Search for the cell housing the specified text and yield its [x, y] center coordinate. 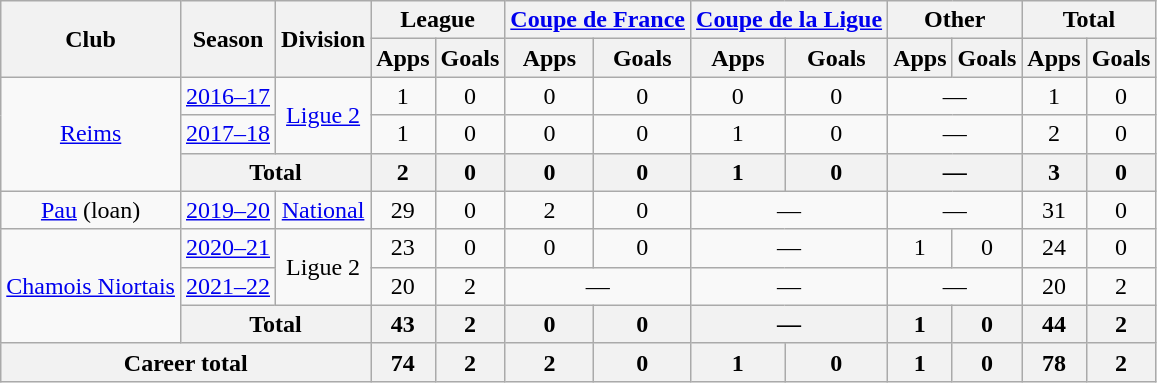
74 [403, 362]
Other [955, 20]
43 [403, 324]
Division [324, 39]
Coupe de France [598, 20]
78 [1054, 362]
29 [403, 210]
31 [1054, 210]
2017–18 [228, 134]
2020–21 [228, 248]
2019–20 [228, 210]
24 [1054, 248]
Club [91, 39]
Pau (loan) [91, 210]
2021–22 [228, 286]
44 [1054, 324]
Career total [186, 362]
National [324, 210]
Season [228, 39]
League [438, 20]
23 [403, 248]
Coupe de la Ligue [790, 20]
3 [1054, 172]
Reims [91, 134]
2016–17 [228, 96]
Chamois Niortais [91, 286]
